Determine the [x, y] coordinate at the center of the cell enclosing the given text.  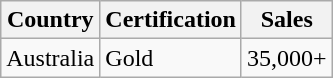
Certification [171, 20]
Sales [286, 20]
Gold [171, 58]
Country [50, 20]
35,000+ [286, 58]
Australia [50, 58]
